Return [X, Y] of the center of cell containing provided text 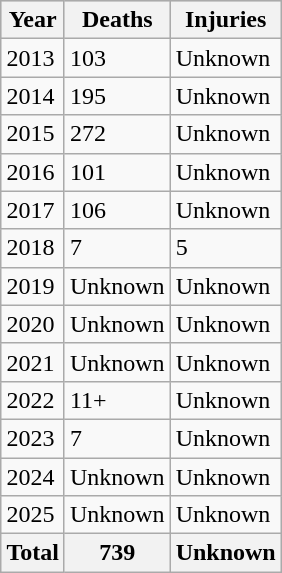
2021 [33, 362]
2016 [33, 172]
2017 [33, 210]
Year [33, 20]
101 [117, 172]
272 [117, 134]
2014 [33, 96]
2019 [33, 286]
739 [117, 553]
2023 [33, 438]
2015 [33, 134]
Total [33, 553]
2018 [33, 248]
Injuries [226, 20]
103 [117, 58]
11+ [117, 400]
2024 [33, 477]
2020 [33, 324]
5 [226, 248]
2013 [33, 58]
Deaths [117, 20]
2022 [33, 400]
195 [117, 96]
2025 [33, 515]
106 [117, 210]
